Search for the cell housing the specified text and yield its (X, Y) center coordinate. 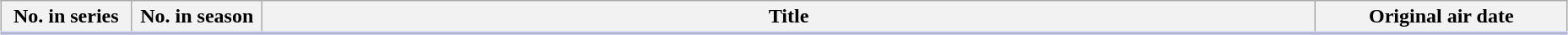
Title (788, 17)
No. in season (197, 17)
Original air date (1441, 17)
No. in series (66, 17)
